Capture the cell that displays the provided text and extract its (X, Y) central coordinate. 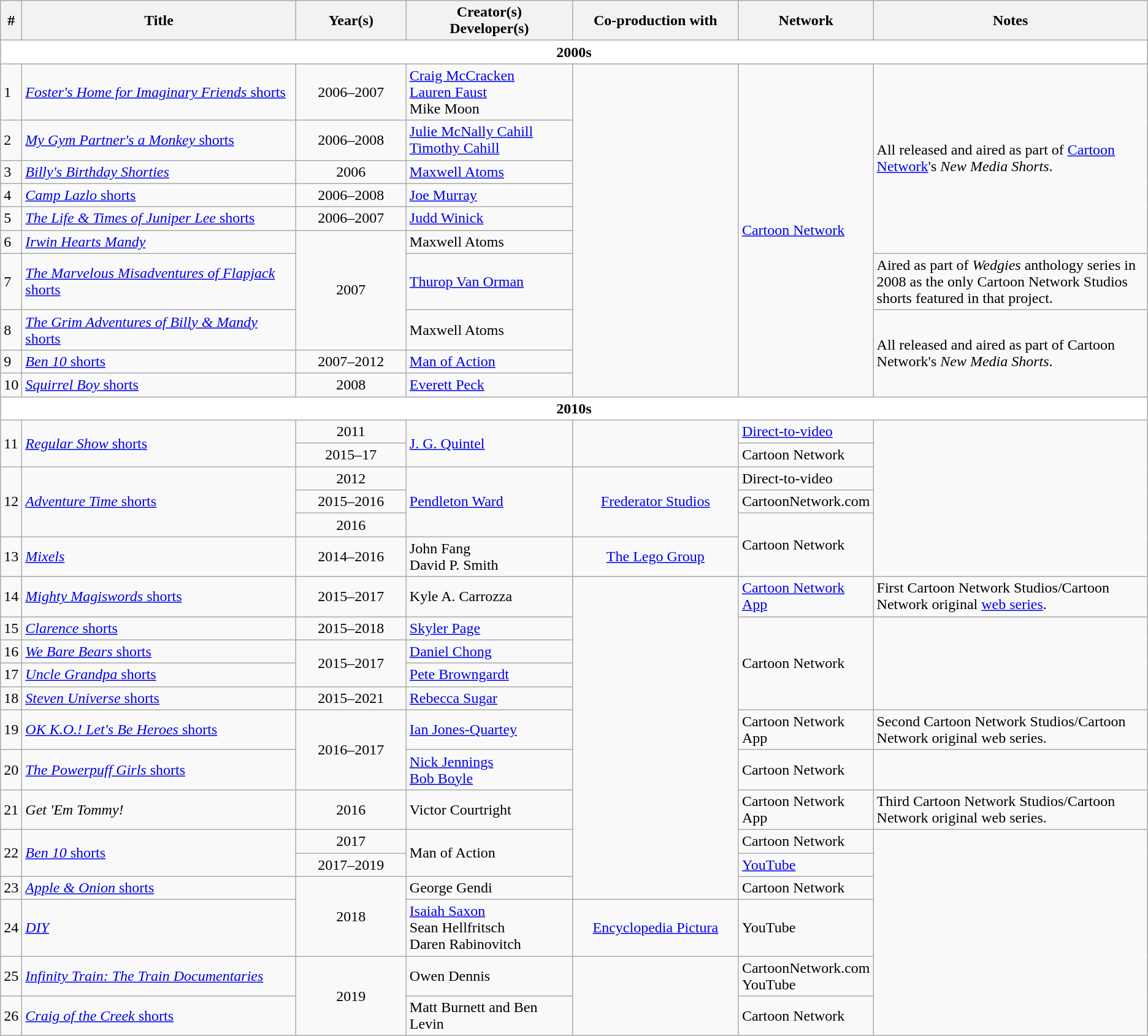
OK K.O.! Let's Be Heroes shorts (159, 730)
2014–2016 (351, 557)
Regular Show shorts (159, 443)
Skyler Page (489, 628)
Second Cartoon Network Studios/Cartoon Network original web series. (1011, 730)
7 (11, 282)
CartoonNetwork.comYouTube (806, 977)
J. G. Quintel (489, 443)
2010s (574, 408)
2 (11, 140)
3 (11, 172)
24 (11, 928)
Thurop Van Orman (489, 282)
12 (11, 502)
10 (11, 385)
1 (11, 92)
18 (11, 698)
Everett Peck (489, 385)
Ian Jones-Quartey (489, 730)
4 (11, 195)
2011 (351, 432)
5 (11, 218)
Craig of the Creek shorts (159, 1016)
Matt Burnett and Ben Levin (489, 1016)
2017–2019 (351, 864)
Victor Courtright (489, 810)
Co-production with (655, 21)
Infinity Train: The Train Documentaries (159, 977)
# (11, 21)
Third Cartoon Network Studios/Cartoon Network original web series. (1011, 810)
CartoonNetwork.com (806, 502)
2018 (351, 916)
2015–17 (351, 455)
The Grim Adventures of Billy & Mandy shorts (159, 330)
Uncle Grandpa shorts (159, 675)
16 (11, 651)
Joe Murray (489, 195)
2015–2018 (351, 628)
14 (11, 596)
Kyle A. Carrozza (489, 596)
Title (159, 21)
2008 (351, 385)
First Cartoon Network Studios/Cartoon Network original web series. (1011, 596)
Creator(s)Developer(s) (489, 21)
2012 (351, 478)
2017 (351, 841)
The Powerpuff Girls shorts (159, 769)
Isaiah SaxonSean HellfritschDaren Rabinovitch (489, 928)
Frederator Studios (655, 502)
22 (11, 853)
Mighty Magiswords shorts (159, 596)
Foster's Home for Imaginary Friends shorts (159, 92)
Pendleton Ward (489, 502)
Clarence shorts (159, 628)
Network (806, 21)
Pete Browngardt (489, 675)
6 (11, 242)
The Life & Times of Juniper Lee shorts (159, 218)
Julie McNally CahillTimothy Cahill (489, 140)
The Lego Group (655, 557)
Craig McCrackenLauren FaustMike Moon (489, 92)
2016–2017 (351, 750)
2006 (351, 172)
Rebecca Sugar (489, 698)
Irwin Hearts Mandy (159, 242)
20 (11, 769)
We Bare Bears shorts (159, 651)
23 (11, 888)
Apple & Onion shorts (159, 888)
25 (11, 977)
17 (11, 675)
Get 'Em Tommy! (159, 810)
19 (11, 730)
Steven Universe shorts (159, 698)
Encyclopedia Pictura (655, 928)
Judd Winick (489, 218)
11 (11, 443)
26 (11, 1016)
Daniel Chong (489, 651)
Billy's Birthday Shorties (159, 172)
Nick JenningsBob Boyle (489, 769)
8 (11, 330)
Squirrel Boy shorts (159, 385)
Year(s) (351, 21)
2007 (351, 290)
Aired as part of Wedgies anthology series in 2008 as the only Cartoon Network Studios shorts featured in that project. (1011, 282)
John FangDavid P. Smith (489, 557)
Notes (1011, 21)
2000s (574, 52)
Owen Dennis (489, 977)
Camp Lazlo shorts (159, 195)
My Gym Partner's a Monkey shorts (159, 140)
2007–2012 (351, 361)
Adventure Time shorts (159, 502)
2015–2016 (351, 502)
2015–2021 (351, 698)
21 (11, 810)
2019 (351, 996)
Mixels (159, 557)
George Gendi (489, 888)
DIY (159, 928)
The Marvelous Misadventures of Flapjack shorts (159, 282)
9 (11, 361)
15 (11, 628)
13 (11, 557)
